Output the [X, Y] coordinate of the center of the cell containing the given text.  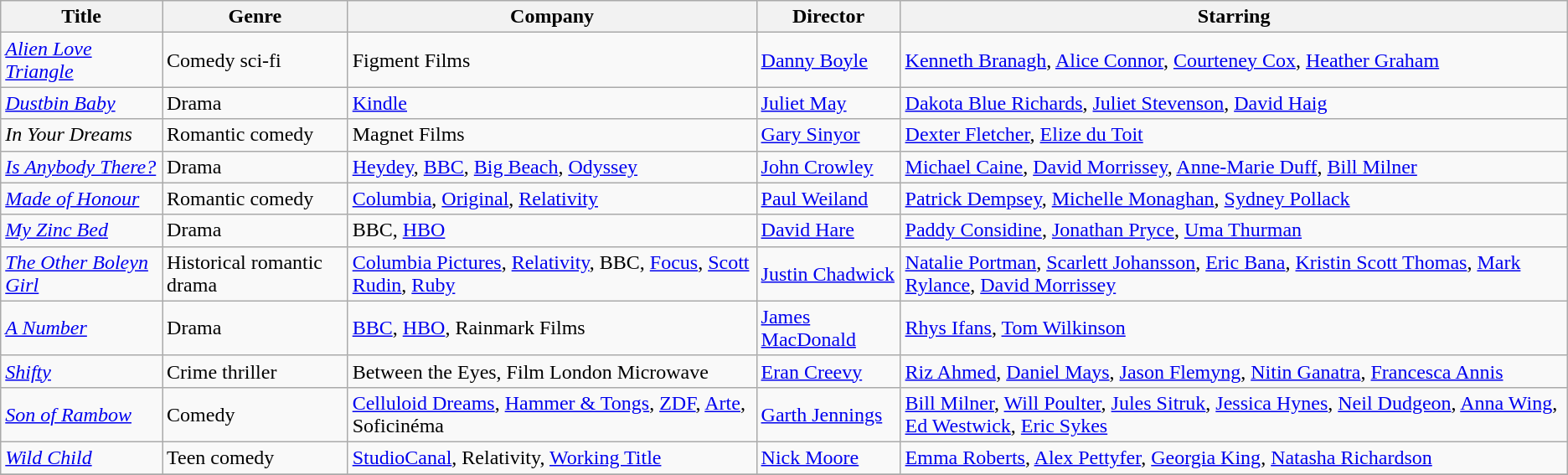
Shifty [82, 371]
StudioCanal, Relativity, Working Title [552, 457]
Dustbin Baby [82, 103]
Kindle [552, 103]
Starring [1234, 17]
Juliet May [828, 103]
In Your Dreams [82, 135]
Patrick Dempsey, Michelle Monaghan, Sydney Pollack [1234, 199]
Rhys Ifans, Tom Wilkinson [1234, 328]
John Crowley [828, 167]
Bill Milner, Will Poulter, Jules Sitruk, Jessica Hynes, Neil Dudgeon, Anna Wing, Ed Westwick, Eric Sykes [1234, 414]
Nick Moore [828, 457]
Kenneth Branagh, Alice Connor, Courteney Cox, Heather Graham [1234, 60]
Is Anybody There? [82, 167]
Comedy sci-fi [255, 60]
Historical romantic drama [255, 273]
Columbia, Original, Relativity [552, 199]
Genre [255, 17]
Justin Chadwick [828, 273]
Celluloid Dreams, Hammer & Tongs, ZDF, Arte, Soficinéma [552, 414]
Dexter Fletcher, Elize du Toit [1234, 135]
Title [82, 17]
BBC, HBO [552, 230]
Riz Ahmed, Daniel Mays, Jason Flemyng, Nitin Ganatra, Francesca Annis [1234, 371]
Magnet Films [552, 135]
Son of Rambow [82, 414]
Heydey, BBC, Big Beach, Odyssey [552, 167]
James MacDonald [828, 328]
Director [828, 17]
A Number [82, 328]
Crime thriller [255, 371]
Wild Child [82, 457]
Gary Sinyor [828, 135]
Paul Weiland [828, 199]
Natalie Portman, Scarlett Johansson, Eric Bana, Kristin Scott Thomas, Mark Rylance, David Morrissey [1234, 273]
Dakota Blue Richards, Juliet Stevenson, David Haig [1234, 103]
BBC, HBO, Rainmark Films [552, 328]
Between the Eyes, Film London Microwave [552, 371]
Michael Caine, David Morrissey, Anne-Marie Duff, Bill Milner [1234, 167]
David Hare [828, 230]
Company [552, 17]
Alien Love Triangle [82, 60]
Teen comedy [255, 457]
Figment Films [552, 60]
Columbia Pictures, Relativity, BBC, Focus, Scott Rudin, Ruby [552, 273]
The Other Boleyn Girl [82, 273]
Danny Boyle [828, 60]
Eran Creevy [828, 371]
My Zinc Bed [82, 230]
Garth Jennings [828, 414]
Paddy Considine, Jonathan Pryce, Uma Thurman [1234, 230]
Made of Honour [82, 199]
Emma Roberts, Alex Pettyfer, Georgia King, Natasha Richardson [1234, 457]
Comedy [255, 414]
